Scan for the cell matching the given text and deliver its (x, y) coordinate at center. 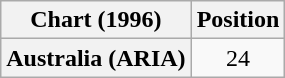
Australia (ARIA) (96, 58)
24 (238, 58)
Position (238, 20)
Chart (1996) (96, 20)
